Detect which cell encompasses the target text, then output its [x, y] center coordinate. 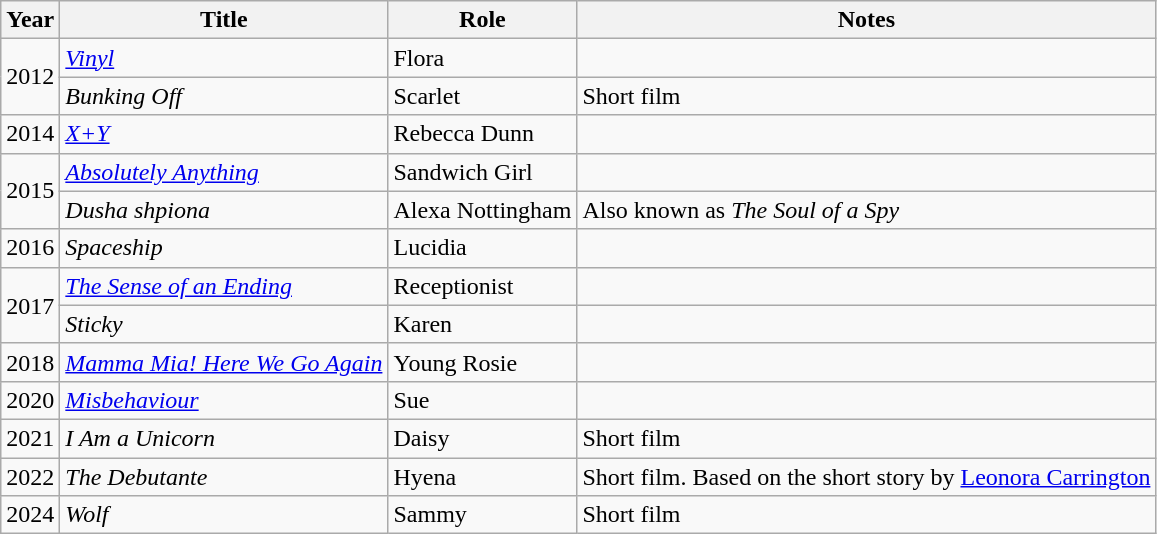
Absolutely Anything [224, 172]
Rebecca Dunn [482, 134]
Role [482, 20]
Sticky [224, 324]
Wolf [224, 515]
Title [224, 20]
Bunking Off [224, 96]
2017 [30, 305]
2021 [30, 438]
Sammy [482, 515]
Scarlet [482, 96]
2015 [30, 191]
Short film. Based on the short story by Leonora Carrington [866, 477]
Daisy [482, 438]
2018 [30, 362]
Flora [482, 58]
Misbehaviour [224, 400]
I Am a Unicorn [224, 438]
Karen [482, 324]
2022 [30, 477]
2020 [30, 400]
Receptionist [482, 286]
2016 [30, 248]
Hyena [482, 477]
Mamma Mia! Here We Go Again [224, 362]
Spaceship [224, 248]
2024 [30, 515]
Sandwich Girl [482, 172]
Young Rosie [482, 362]
X+Y [224, 134]
Alexa Nottingham [482, 210]
2014 [30, 134]
Sue [482, 400]
The Debutante [224, 477]
Also known as The Soul of a Spy [866, 210]
Dusha shpiona [224, 210]
Notes [866, 20]
The Sense of an Ending [224, 286]
Year [30, 20]
Vinyl [224, 58]
Lucidia [482, 248]
2012 [30, 77]
